For the text-containing cell, return its midpoint in (X, Y) coordinate format. 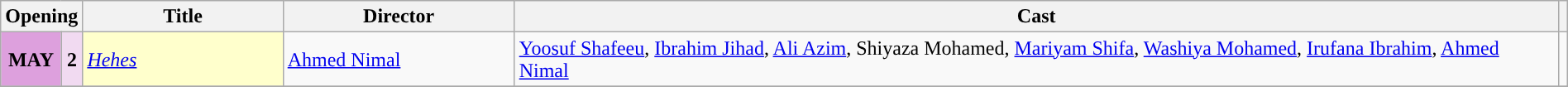
Yoosuf Shafeeu, Ibrahim Jihad, Ali Azim, Shiyaza Mohamed, Mariyam Shifa, Washiya Mohamed, Irufana Ibrahim, Ahmed Nimal (1036, 60)
Director (399, 17)
Ahmed Nimal (399, 60)
2 (72, 60)
Cast (1036, 17)
Hehes (183, 60)
Title (183, 17)
MAY (31, 60)
Opening (41, 17)
